Detect which cell encompasses the target text, then output its (x, y) center coordinate. 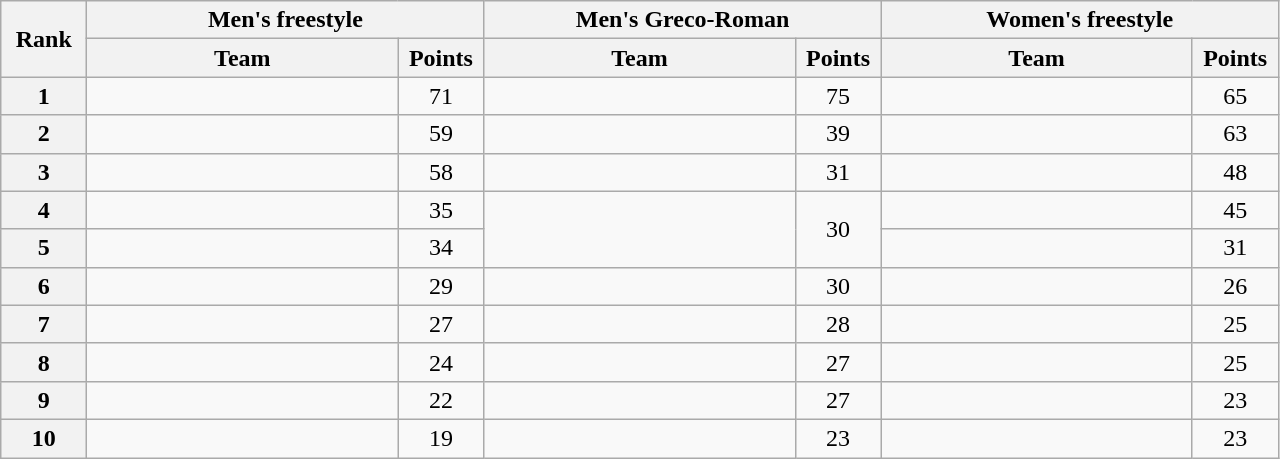
Men's freestyle (286, 20)
35 (441, 210)
8 (44, 362)
58 (441, 172)
39 (838, 134)
7 (44, 324)
22 (441, 400)
Rank (44, 39)
19 (441, 438)
4 (44, 210)
24 (441, 362)
71 (441, 96)
1 (44, 96)
63 (1235, 134)
65 (1235, 96)
48 (1235, 172)
26 (1235, 286)
Women's freestyle (1080, 20)
Men's Greco-Roman (682, 20)
3 (44, 172)
10 (44, 438)
28 (838, 324)
2 (44, 134)
9 (44, 400)
6 (44, 286)
45 (1235, 210)
59 (441, 134)
5 (44, 248)
75 (838, 96)
34 (441, 248)
29 (441, 286)
